Output the (X, Y) coordinate of the center of the cell containing the given text.  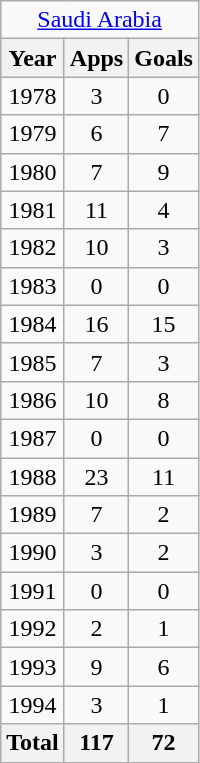
1981 (33, 210)
1979 (33, 134)
1982 (33, 248)
8 (164, 400)
117 (96, 743)
Apps (96, 58)
Total (33, 743)
1978 (33, 96)
Year (33, 58)
4 (164, 210)
1990 (33, 553)
15 (164, 324)
1994 (33, 705)
Saudi Arabia (100, 20)
1984 (33, 324)
1987 (33, 438)
Goals (164, 58)
1992 (33, 629)
1993 (33, 667)
23 (96, 477)
72 (164, 743)
1989 (33, 515)
1988 (33, 477)
1991 (33, 591)
1986 (33, 400)
1983 (33, 286)
1980 (33, 172)
16 (96, 324)
1985 (33, 362)
